Scan for the cell matching the given text and deliver its [x, y] coordinate at center. 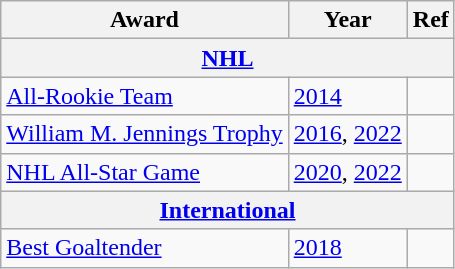
2018 [348, 248]
NHL All-Star Game [144, 172]
Ref [430, 20]
2016, 2022 [348, 134]
International [228, 210]
2014 [348, 96]
Award [144, 20]
Year [348, 20]
William M. Jennings Trophy [144, 134]
2020, 2022 [348, 172]
Best Goaltender [144, 248]
All-Rookie Team [144, 96]
NHL [228, 58]
